Return (x, y) of the center of cell containing provided text 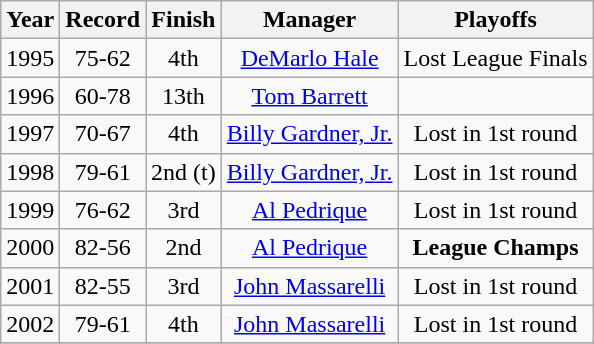
1996 (30, 96)
Finish (184, 20)
Record (103, 20)
1998 (30, 172)
Lost League Finals (496, 58)
70-67 (103, 134)
2000 (30, 248)
60-78 (103, 96)
League Champs (496, 248)
Year (30, 20)
1997 (30, 134)
1999 (30, 210)
76-62 (103, 210)
1995 (30, 58)
2nd (t) (184, 172)
2002 (30, 324)
75-62 (103, 58)
Manager (310, 20)
13th (184, 96)
2nd (184, 248)
2001 (30, 286)
82-56 (103, 248)
82-55 (103, 286)
DeMarlo Hale (310, 58)
Tom Barrett (310, 96)
Playoffs (496, 20)
